For the text-containing cell, return its midpoint in [X, Y] coordinate format. 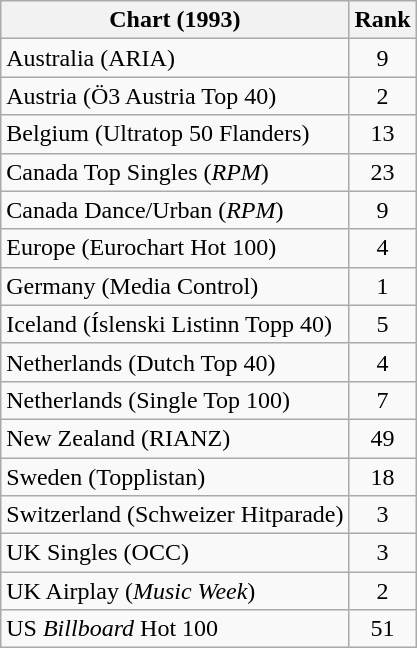
5 [382, 324]
Chart (1993) [175, 20]
Iceland (Íslenski Listinn Topp 40) [175, 324]
1 [382, 286]
49 [382, 438]
23 [382, 172]
US Billboard Hot 100 [175, 629]
Belgium (Ultratop 50 Flanders) [175, 134]
Canada Top Singles (RPM) [175, 172]
7 [382, 400]
Sweden (Topplistan) [175, 477]
Australia (ARIA) [175, 58]
Austria (Ö3 Austria Top 40) [175, 96]
Switzerland (Schweizer Hitparade) [175, 515]
Germany (Media Control) [175, 286]
UK Singles (OCC) [175, 553]
51 [382, 629]
18 [382, 477]
13 [382, 134]
Canada Dance/Urban (RPM) [175, 210]
New Zealand (RIANZ) [175, 438]
Netherlands (Single Top 100) [175, 400]
UK Airplay (Music Week) [175, 591]
Rank [382, 20]
Netherlands (Dutch Top 40) [175, 362]
Europe (Eurochart Hot 100) [175, 248]
